Locate the cell with the specified text and output its [X, Y] center coordinate. 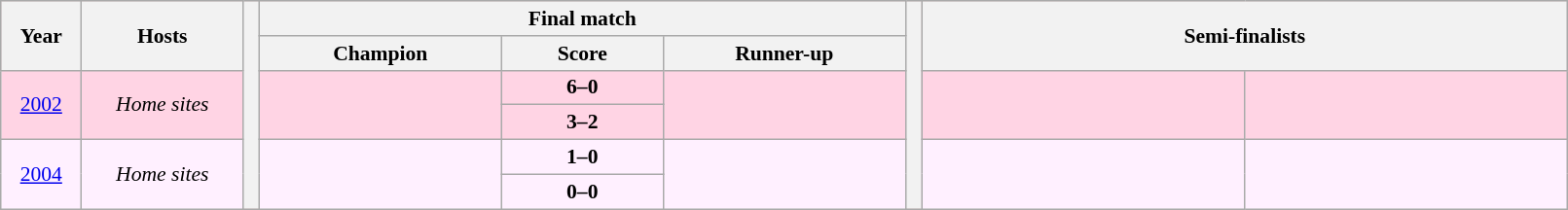
Hosts [163, 35]
2002 [41, 105]
Year [41, 35]
Score [582, 53]
Champion [380, 53]
2004 [41, 175]
Runner-up [784, 53]
Final match [582, 18]
6–0 [582, 87]
1–0 [582, 157]
3–2 [582, 122]
0–0 [582, 192]
Semi-finalists [1245, 35]
